For the text-containing cell, return its midpoint in (X, Y) coordinate format. 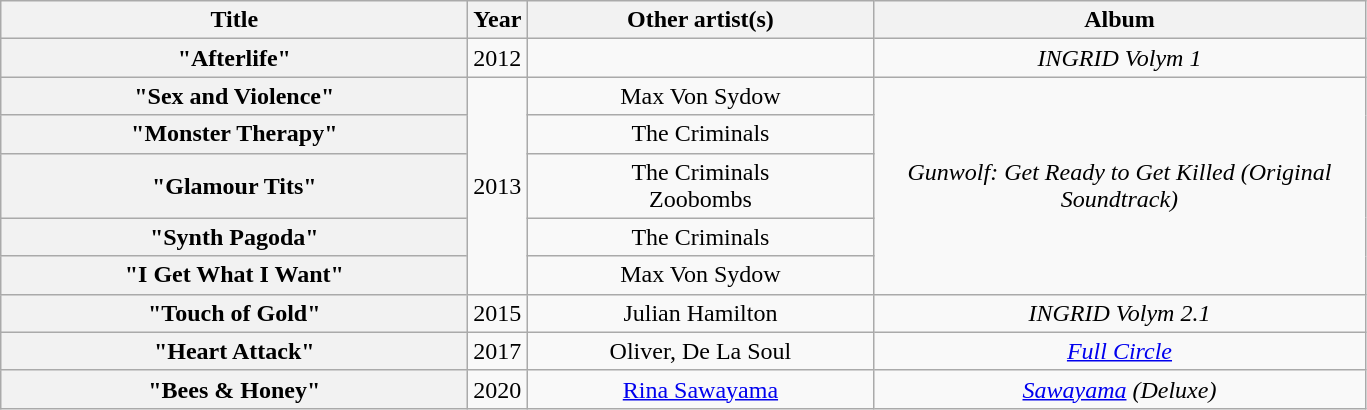
"Synth Pagoda" (234, 237)
INGRID Volym 2.1 (1120, 313)
2012 (498, 58)
2017 (498, 351)
Rina Sawayama (700, 389)
"Glamour Tits" (234, 186)
Full Circle (1120, 351)
"Heart Attack" (234, 351)
INGRID Volym 1 (1120, 58)
"I Get What I Want" (234, 275)
Other artist(s) (700, 20)
"Afterlife" (234, 58)
The CriminalsZoobombs (700, 186)
"Sex and Violence" (234, 96)
2015 (498, 313)
"Monster Therapy" (234, 134)
Oliver, De La Soul (700, 351)
Sawayama (Deluxe) (1120, 389)
Album (1120, 20)
Gunwolf: Get Ready to Get Killed (Original Soundtrack) (1120, 186)
Julian Hamilton (700, 313)
2013 (498, 186)
Year (498, 20)
"Bees & Honey" (234, 389)
2020 (498, 389)
Title (234, 20)
"Touch of Gold" (234, 313)
